Identify which cell holds the provided text, then report its [x, y] central coordinate. 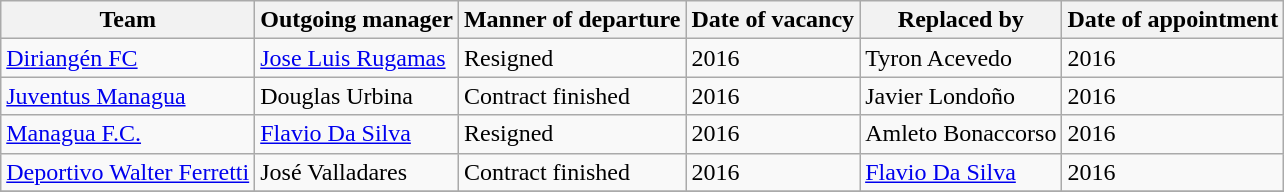
Managua F.C. [128, 134]
Date of vacancy [773, 20]
Diriangén FC [128, 58]
Replaced by [961, 20]
Juventus Managua [128, 96]
Team [128, 20]
José Valladares [357, 172]
Date of appointment [1173, 20]
Jose Luis Rugamas [357, 58]
Manner of departure [572, 20]
Douglas Urbina [357, 96]
Amleto Bonaccorso [961, 134]
Javier Londoño [961, 96]
Tyron Acevedo [961, 58]
Outgoing manager [357, 20]
Deportivo Walter Ferretti [128, 172]
